Identify which cell holds the provided text, then report its [x, y] central coordinate. 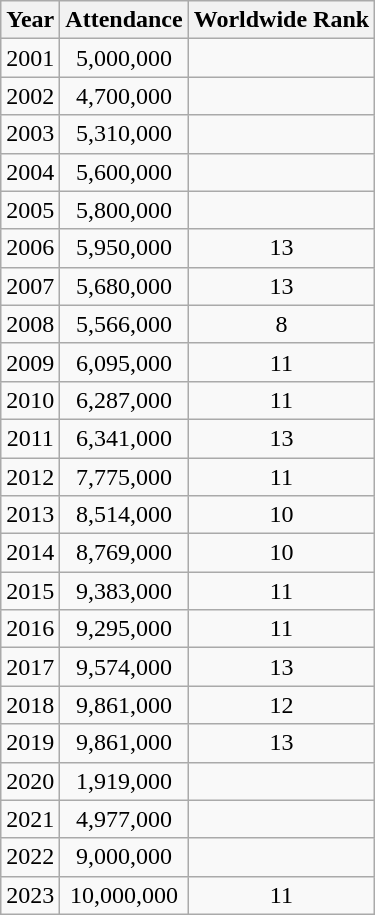
2002 [30, 96]
2012 [30, 477]
2023 [30, 895]
5,566,000 [124, 324]
2009 [30, 362]
9,383,000 [124, 591]
2021 [30, 819]
2003 [30, 134]
9,000,000 [124, 857]
2019 [30, 743]
10,000,000 [124, 895]
8 [281, 324]
2004 [30, 172]
4,700,000 [124, 96]
2015 [30, 591]
2007 [30, 286]
4,977,000 [124, 819]
9,574,000 [124, 667]
5,800,000 [124, 210]
2011 [30, 438]
2008 [30, 324]
2001 [30, 58]
Year [30, 20]
8,514,000 [124, 515]
2020 [30, 781]
5,600,000 [124, 172]
2013 [30, 515]
12 [281, 705]
Worldwide Rank [281, 20]
5,950,000 [124, 248]
5,680,000 [124, 286]
2016 [30, 629]
9,295,000 [124, 629]
7,775,000 [124, 477]
2006 [30, 248]
5,000,000 [124, 58]
Attendance [124, 20]
2005 [30, 210]
2018 [30, 705]
2010 [30, 400]
2022 [30, 857]
5,310,000 [124, 134]
6,341,000 [124, 438]
6,095,000 [124, 362]
6,287,000 [124, 400]
2014 [30, 553]
8,769,000 [124, 553]
1,919,000 [124, 781]
2017 [30, 667]
